Find where the given text appears and provide that cell's center as (X, Y) coordinate. 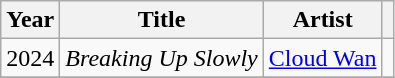
Artist (322, 20)
Breaking Up Slowly (162, 58)
Title (162, 20)
Cloud Wan (322, 58)
Year (30, 20)
2024 (30, 58)
